For the text-containing cell, return its midpoint in (x, y) coordinate format. 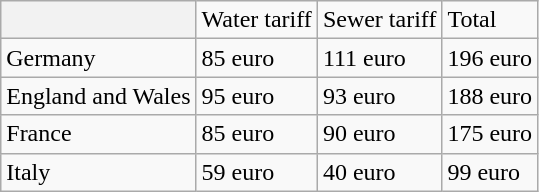
Germany (98, 58)
France (98, 134)
99 euro (490, 172)
Water tariff (256, 20)
196 euro (490, 58)
59 euro (256, 172)
175 euro (490, 134)
Total (490, 20)
188 euro (490, 96)
40 euro (380, 172)
Sewer tariff (380, 20)
95 euro (256, 96)
Italy (98, 172)
90 euro (380, 134)
111 euro (380, 58)
93 euro (380, 96)
England and Wales (98, 96)
